Capture the cell that displays the provided text and extract its [X, Y] central coordinate. 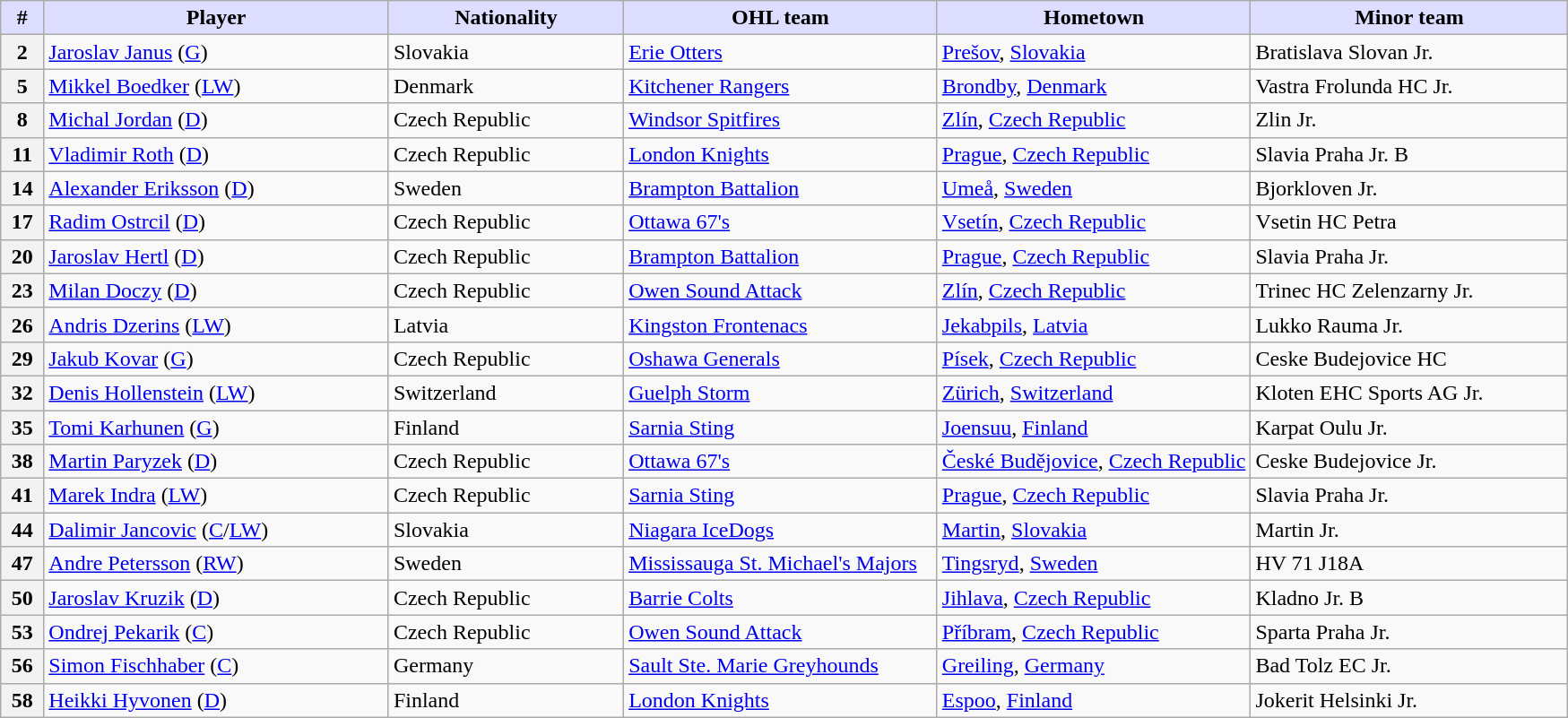
17 [22, 222]
Martin Jr. [1409, 530]
OHL team [781, 18]
Jakub Kovar (G) [217, 359]
Player [217, 18]
58 [22, 700]
Nationality [506, 18]
# [22, 18]
20 [22, 256]
Tomi Karhunen (G) [217, 428]
Jaroslav Janus (G) [217, 52]
Brondby, Denmark [1094, 86]
11 [22, 154]
Windsor Spitfires [781, 120]
Jihlava, Czech Republic [1094, 598]
Ceske Budejovice Jr. [1409, 462]
Radim Ostrcil (D) [217, 222]
Latvia [506, 324]
Minor team [1409, 18]
Barrie Colts [781, 598]
České Budějovice, Czech Republic [1094, 462]
Sparta Praha Jr. [1409, 632]
8 [22, 120]
Milan Doczy (D) [217, 290]
Zlin Jr. [1409, 120]
32 [22, 393]
Prešov, Slovakia [1094, 52]
Kloten EHC Sports AG Jr. [1409, 393]
Kitchener Rangers [781, 86]
Oshawa Generals [781, 359]
47 [22, 564]
56 [22, 666]
Martin Paryzek (D) [217, 462]
26 [22, 324]
14 [22, 188]
Vladimir Roth (D) [217, 154]
Vsetin HC Petra [1409, 222]
Karpat Oulu Jr. [1409, 428]
Vastra Frolunda HC Jr. [1409, 86]
Alexander Eriksson (D) [217, 188]
Erie Otters [781, 52]
Andris Dzerins (LW) [217, 324]
Kingston Frontenacs [781, 324]
Denmark [506, 86]
Denis Hollenstein (LW) [217, 393]
50 [22, 598]
Marek Indra (LW) [217, 496]
Greiling, Germany [1094, 666]
Trinec HC Zelenzarny Jr. [1409, 290]
Jekabpils, Latvia [1094, 324]
Heikki Hyvonen (D) [217, 700]
Vsetín, Czech Republic [1094, 222]
Sault Ste. Marie Greyhounds [781, 666]
Umeå, Sweden [1094, 188]
Ondrej Pekarik (C) [217, 632]
Hometown [1094, 18]
Kladno Jr. B [1409, 598]
Espoo, Finland [1094, 700]
Mikkel Boedker (LW) [217, 86]
5 [22, 86]
44 [22, 530]
41 [22, 496]
Guelph Storm [781, 393]
Příbram, Czech Republic [1094, 632]
Martin, Slovakia [1094, 530]
Andre Petersson (RW) [217, 564]
29 [22, 359]
Niagara IceDogs [781, 530]
38 [22, 462]
Tingsryd, Sweden [1094, 564]
35 [22, 428]
Lukko Rauma Jr. [1409, 324]
Ceske Budejovice HC [1409, 359]
Slavia Praha Jr. B [1409, 154]
HV 71 J18A [1409, 564]
Jaroslav Hertl (D) [217, 256]
53 [22, 632]
Zürich, Switzerland [1094, 393]
Simon Fischhaber (C) [217, 666]
Mississauga St. Michael's Majors [781, 564]
Bad Tolz EC Jr. [1409, 666]
2 [22, 52]
Bjorkloven Jr. [1409, 188]
Jokerit Helsinki Jr. [1409, 700]
Michal Jordan (D) [217, 120]
Jaroslav Kruzik (D) [217, 598]
Germany [506, 666]
Bratislava Slovan Jr. [1409, 52]
Switzerland [506, 393]
Dalimir Jancovic (C/LW) [217, 530]
23 [22, 290]
Joensuu, Finland [1094, 428]
Písek, Czech Republic [1094, 359]
